Capture the cell that displays the provided text and extract its (X, Y) central coordinate. 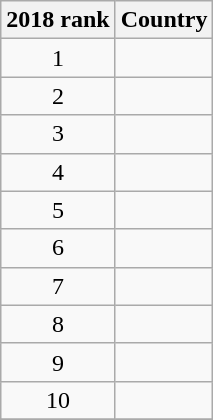
2018 rank (58, 20)
5 (58, 210)
3 (58, 134)
9 (58, 362)
1 (58, 58)
Country (164, 20)
7 (58, 286)
2 (58, 96)
8 (58, 324)
4 (58, 172)
10 (58, 400)
6 (58, 248)
